Detect which cell encompasses the target text, then output its [x, y] center coordinate. 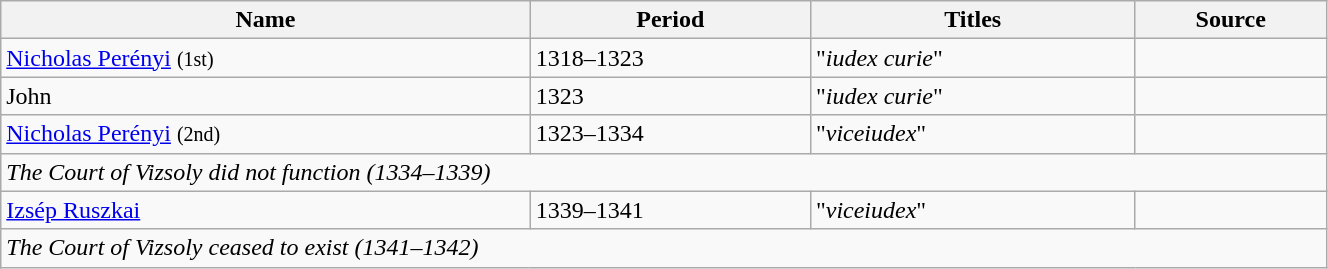
1339–1341 [670, 210]
1323 [670, 96]
Nicholas Perényi (2nd) [266, 134]
John [266, 96]
Name [266, 20]
The Court of Vizsoly ceased to exist (1341–1342) [664, 248]
Izsép Ruszkai [266, 210]
Nicholas Perényi (1st) [266, 58]
Period [670, 20]
Titles [972, 20]
1318–1323 [670, 58]
The Court of Vizsoly did not function (1334–1339) [664, 172]
Source [1230, 20]
1323–1334 [670, 134]
